Find where the given text appears and provide that cell's center as [x, y] coordinate. 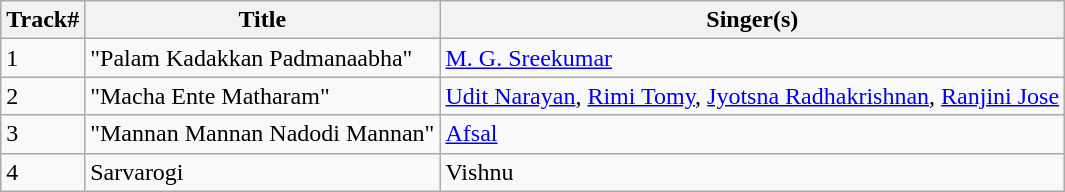
Udit Narayan, Rimi Tomy, Jyotsna Radhakrishnan, Ranjini Jose [752, 96]
4 [43, 172]
1 [43, 58]
3 [43, 134]
Track# [43, 20]
"Palam Kadakkan Padmanaabha" [262, 58]
M. G. Sreekumar [752, 58]
Sarvarogi [262, 172]
"Mannan Mannan Nadodi Mannan" [262, 134]
Vishnu [752, 172]
"Macha Ente Matharam" [262, 96]
Title [262, 20]
Singer(s) [752, 20]
Afsal [752, 134]
2 [43, 96]
